Scan for the cell matching the given text and deliver its [x, y] coordinate at center. 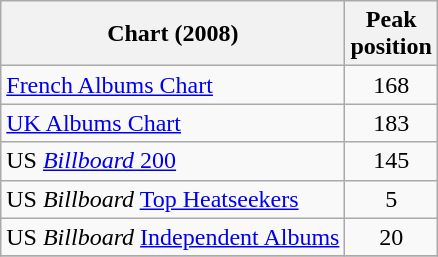
183 [391, 123]
145 [391, 161]
20 [391, 237]
Peakposition [391, 34]
US Billboard 200 [173, 161]
UK Albums Chart [173, 123]
US Billboard Independent Albums [173, 237]
Chart (2008) [173, 34]
5 [391, 199]
US Billboard Top Heatseekers [173, 199]
168 [391, 85]
French Albums Chart [173, 85]
